Locate the cell with the specified text and output its (x, y) center coordinate. 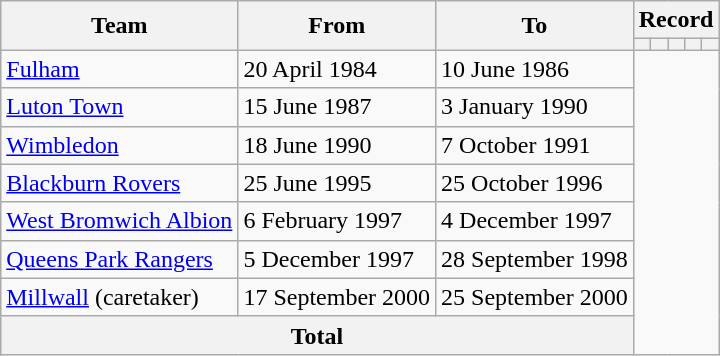
25 September 2000 (535, 297)
Millwall (caretaker) (120, 297)
5 December 1997 (337, 259)
10 June 1986 (535, 69)
Luton Town (120, 107)
Total (318, 335)
Fulham (120, 69)
Wimbledon (120, 145)
Team (120, 26)
17 September 2000 (337, 297)
From (337, 26)
Blackburn Rovers (120, 183)
4 December 1997 (535, 221)
28 September 1998 (535, 259)
3 January 1990 (535, 107)
18 June 1990 (337, 145)
15 June 1987 (337, 107)
6 February 1997 (337, 221)
West Bromwich Albion (120, 221)
25 June 1995 (337, 183)
20 April 1984 (337, 69)
Record (676, 20)
To (535, 26)
Queens Park Rangers (120, 259)
25 October 1996 (535, 183)
7 October 1991 (535, 145)
